Capture the cell that displays the provided text and extract its [X, Y] central coordinate. 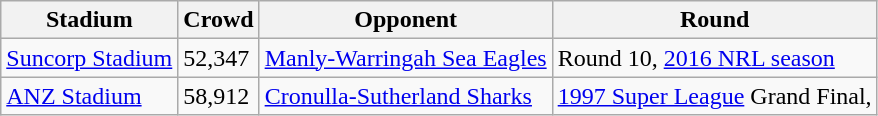
Manly-Warringah Sea Eagles [406, 58]
Round [714, 20]
Round 10, 2016 NRL season [714, 58]
Suncorp Stadium [90, 58]
Opponent [406, 20]
Stadium [90, 20]
Crowd [218, 20]
52,347 [218, 58]
58,912 [218, 96]
ANZ Stadium [90, 96]
Cronulla-Sutherland Sharks [406, 96]
1997 Super League Grand Final, [714, 96]
